Determine the (X, Y) coordinate at the center of the cell enclosing the given text.  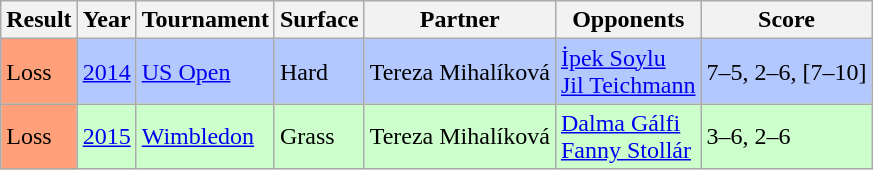
Partner (460, 20)
2015 (106, 136)
2014 (106, 72)
Wimbledon (205, 136)
3–6, 2–6 (786, 136)
Year (106, 20)
Grass (319, 136)
Score (786, 20)
Opponents (628, 20)
Tournament (205, 20)
Surface (319, 20)
US Open (205, 72)
Dalma Gálfi Fanny Stollár (628, 136)
İpek Soylu Jil Teichmann (628, 72)
Hard (319, 72)
Result (39, 20)
7–5, 2–6, [7–10] (786, 72)
